Determine the [X, Y] coordinate at the center of the cell enclosing the given text.  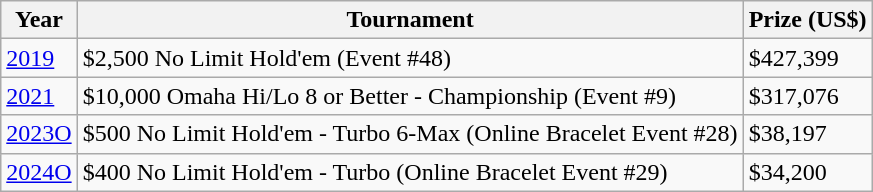
2023O [39, 134]
$317,076 [808, 96]
Tournament [410, 20]
$2,500 No Limit Hold'em (Event #48) [410, 58]
$427,399 [808, 58]
$400 No Limit Hold'em - Turbo (Online Bracelet Event #29) [410, 172]
Prize (US$) [808, 20]
$34,200 [808, 172]
2019 [39, 58]
2021 [39, 96]
$500 No Limit Hold'em - Turbo 6-Max (Online Bracelet Event #28) [410, 134]
$10,000 Omaha Hi/Lo 8 or Better - Championship (Event #9) [410, 96]
2024O [39, 172]
Year [39, 20]
$38,197 [808, 134]
